Output the [X, Y] coordinate of the center of the cell containing the given text.  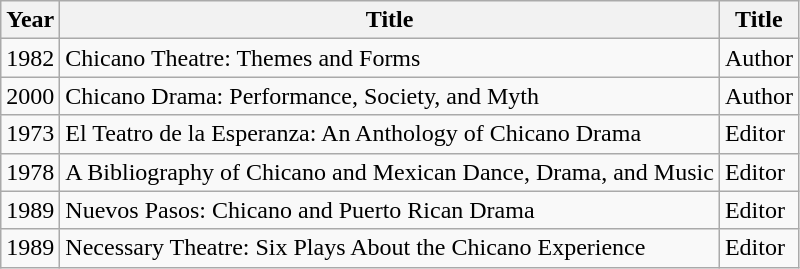
Nuevos Pasos: Chicano and Puerto Rican Drama [390, 210]
Year [30, 20]
1982 [30, 58]
Chicano Drama: Performance, Society, and Myth [390, 96]
El Teatro de la Esperanza: An Anthology of Chicano Drama [390, 134]
1978 [30, 172]
1973 [30, 134]
A Bibliography of Chicano and Mexican Dance, Drama, and Music [390, 172]
Chicano Theatre: Themes and Forms [390, 58]
2000 [30, 96]
Necessary Theatre: Six Plays About the Chicano Experience [390, 248]
